Search for the cell housing the specified text and yield its (X, Y) center coordinate. 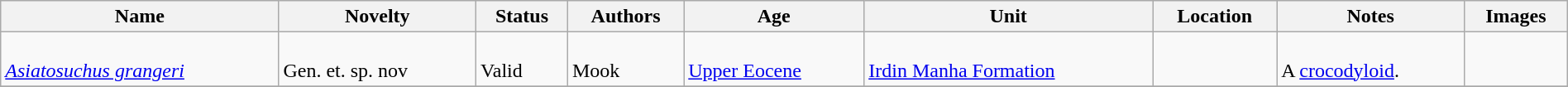
A crocodyloid. (1371, 60)
Age (774, 17)
Mook (625, 60)
Images (1517, 17)
Authors (625, 17)
Status (523, 17)
Unit (1009, 17)
Gen. et. sp. nov (377, 60)
Asiatosuchus grangeri (140, 60)
Name (140, 17)
Notes (1371, 17)
Upper Eocene (774, 60)
Irdin Manha Formation (1009, 60)
Valid (523, 60)
Location (1215, 17)
Novelty (377, 17)
